Scan for the cell matching the given text and deliver its (X, Y) coordinate at center. 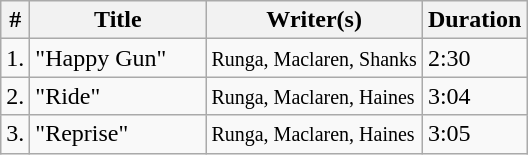
Runga, Maclaren, Shanks (314, 58)
3:04 (474, 96)
2:30 (474, 58)
3. (16, 134)
3:05 (474, 134)
2. (16, 96)
"Reprise" (118, 134)
1. (16, 58)
Writer(s) (314, 20)
Duration (474, 20)
"Happy Gun" (118, 58)
Title (118, 20)
# (16, 20)
"Ride" (118, 96)
